Pinpoint the cell where the given text exists, returning its [x, y] midpoint coordinate. 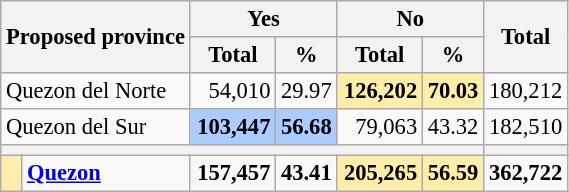
56.59 [452, 173]
70.03 [452, 91]
Yes [264, 19]
362,722 [526, 173]
182,510 [526, 127]
Quezon del Sur [96, 127]
43.32 [452, 127]
56.68 [306, 127]
54,010 [233, 91]
43.41 [306, 173]
No [410, 19]
126,202 [380, 91]
29.97 [306, 91]
103,447 [233, 127]
Quezon del Norte [96, 91]
180,212 [526, 91]
205,265 [380, 173]
Quezon [106, 173]
Proposed province [96, 37]
79,063 [380, 127]
157,457 [233, 173]
